Output the (X, Y) coordinate of the center of the cell containing the given text.  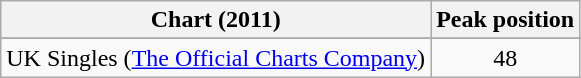
Peak position (506, 20)
Chart (2011) (216, 20)
48 (506, 58)
UK Singles (The Official Charts Company) (216, 58)
